Output the (x, y) coordinate of the center of the cell containing the given text.  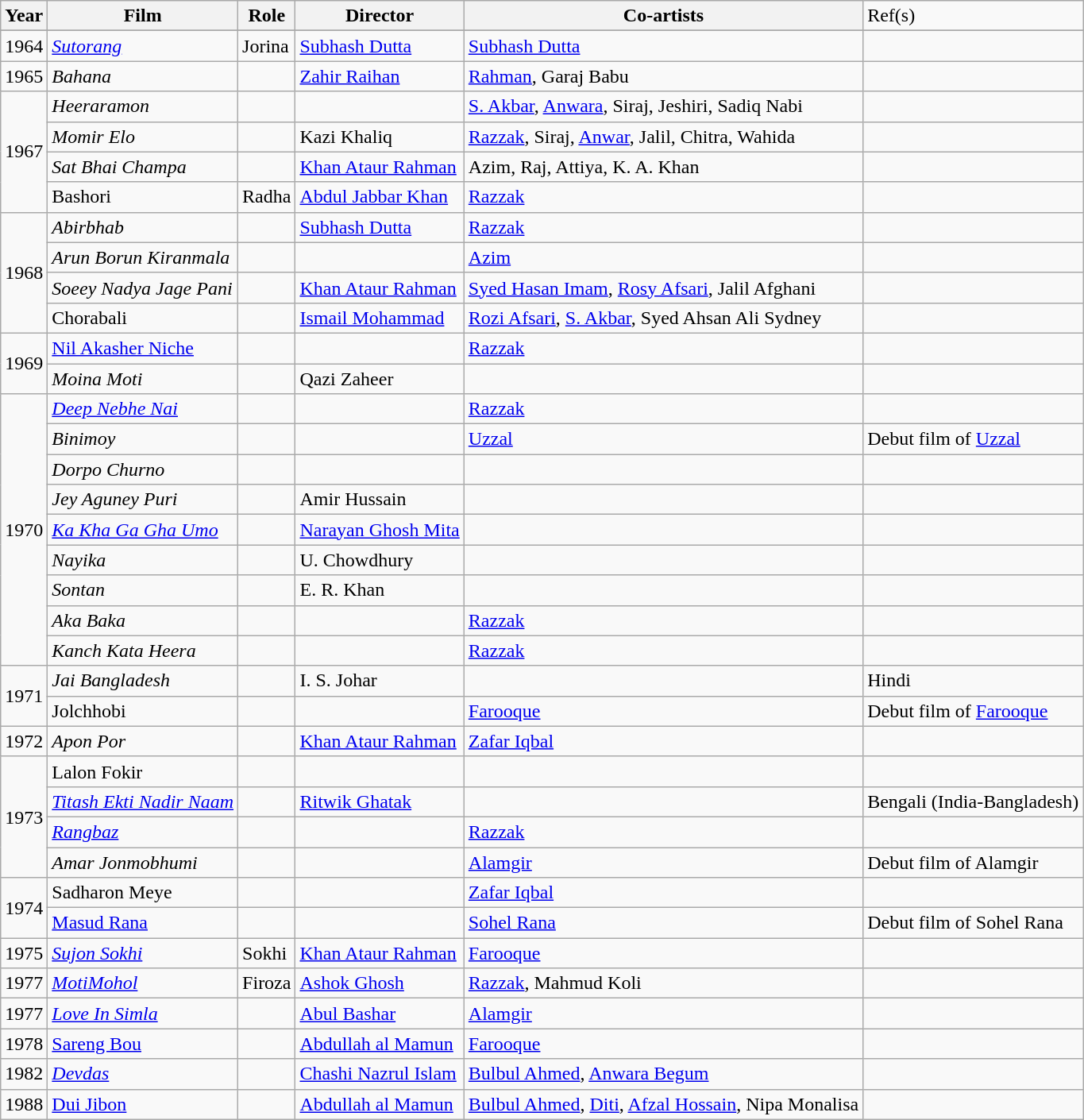
I. S. Johar (380, 681)
Azim (663, 257)
Jai Bangladesh (143, 681)
Rozi Afsari, S. Akbar, Syed Ahsan Ali Sydney (663, 318)
Rangbaz (143, 832)
Ashok Ghosh (380, 983)
Jorina (267, 46)
Ref(s) (974, 16)
1978 (24, 1044)
Uzzal (663, 439)
Soeey Nadya Jage Pani (143, 288)
Lalon Fokir (143, 771)
Bahana (143, 76)
MotiMohol (143, 983)
E. R. Khan (380, 590)
Nayika (143, 560)
Kazi Khaliq (380, 137)
Masud Rana (143, 923)
Amar Jonmobhumi (143, 862)
1972 (24, 741)
Hindi (974, 681)
Director (380, 16)
Sontan (143, 590)
1969 (24, 363)
Debut film of Uzzal (974, 439)
Co-artists (663, 16)
1965 (24, 76)
Devdas (143, 1074)
Dui Jibon (143, 1104)
Firoza (267, 983)
Nil Akasher Niche (143, 348)
1974 (24, 908)
1975 (24, 953)
Sutorang (143, 46)
Deep Nebhe Nai (143, 409)
Debut film of Farooque (974, 711)
Bengali (India-Bangladesh) (974, 801)
Love In Simla (143, 1014)
Year (24, 16)
Abirbhab (143, 227)
Momir Elo (143, 137)
1982 (24, 1074)
Debut film of Alamgir (974, 862)
1970 (24, 531)
Razzak, Mahmud Koli (663, 983)
Bashori (143, 197)
Abdul Jabbar Khan (380, 197)
Arun Borun Kiranmala (143, 257)
Jolchhobi (143, 711)
Binimoy (143, 439)
Apon Por (143, 741)
Jey Aguney Puri (143, 500)
Ka Kha Ga Gha Umo (143, 530)
Sareng Bou (143, 1044)
Abul Bashar (380, 1014)
Aka Baka (143, 620)
Ismail Mohammad (380, 318)
Film (143, 16)
Rahman, Garaj Babu (663, 76)
Dorpo Churno (143, 469)
S. Akbar, Anwara, Siraj, Jeshiri, Sadiq Nabi (663, 106)
1964 (24, 46)
1971 (24, 696)
Zahir Raihan (380, 76)
Azim, Raj, Attiya, K. A. Khan (663, 167)
Heeraramon (143, 106)
Moina Moti (143, 379)
Bulbul Ahmed, Anwara Begum (663, 1074)
1968 (24, 272)
Syed Hasan Imam, Rosy Afsari, Jalil Afghani (663, 288)
1973 (24, 817)
Sadharon Meye (143, 893)
Qazi Zaheer (380, 379)
Ritwik Ghatak (380, 801)
Sat Bhai Champa (143, 167)
Sohel Rana (663, 923)
Razzak, Siraj, Anwar, Jalil, Chitra, Wahida (663, 137)
Kanch Kata Heera (143, 651)
1988 (24, 1104)
Role (267, 16)
1967 (24, 152)
Narayan Ghosh Mita (380, 530)
Sujon Sokhi (143, 953)
U. Chowdhury (380, 560)
Sokhi (267, 953)
Bulbul Ahmed, Diti, Afzal Hossain, Nipa Monalisa (663, 1104)
Chashi Nazrul Islam (380, 1074)
Titash Ekti Nadir Naam (143, 801)
Amir Hussain (380, 500)
Chorabali (143, 318)
Radha (267, 197)
Debut film of Sohel Rana (974, 923)
